Detect which cell encompasses the target text, then output its [X, Y] center coordinate. 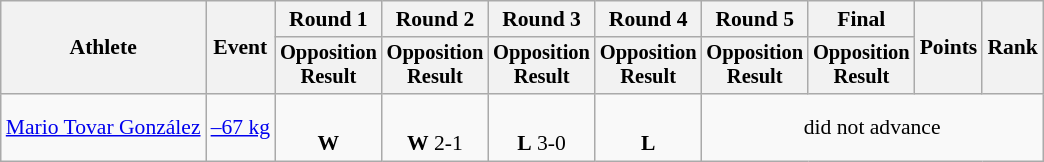
Mario Tovar González [104, 128]
L 3-0 [542, 128]
Round 1 [328, 19]
Round 2 [436, 19]
W [328, 128]
Rank [1012, 48]
L [648, 128]
Points [949, 48]
Round 3 [542, 19]
W 2-1 [436, 128]
Athlete [104, 48]
Round 4 [648, 19]
Final [862, 19]
Event [240, 48]
–67 kg [240, 128]
did not advance [872, 128]
Round 5 [754, 19]
